For the text-containing cell, return its midpoint in (X, Y) coordinate format. 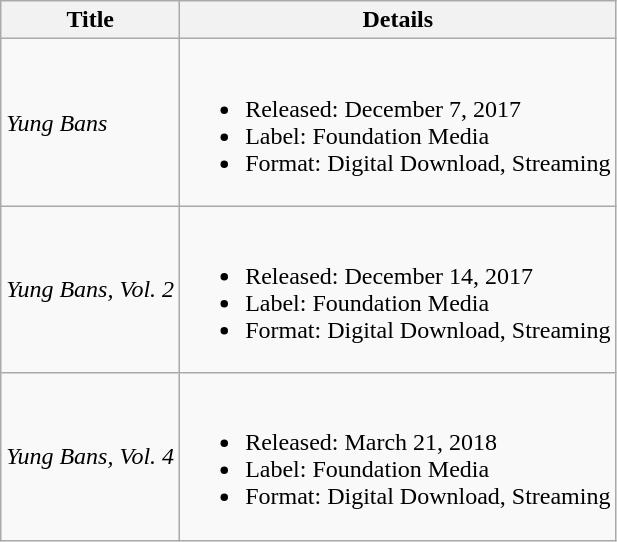
Released: December 7, 2017Label: Foundation MediaFormat: Digital Download, Streaming (398, 122)
Yung Bans, Vol. 2 (90, 290)
Yung Bans, Vol. 4 (90, 456)
Title (90, 20)
Released: March 21, 2018Label: Foundation MediaFormat: Digital Download, Streaming (398, 456)
Released: December 14, 2017Label: Foundation MediaFormat: Digital Download, Streaming (398, 290)
Details (398, 20)
Yung Bans (90, 122)
